Output the [x, y] coordinate of the center of the cell containing the given text.  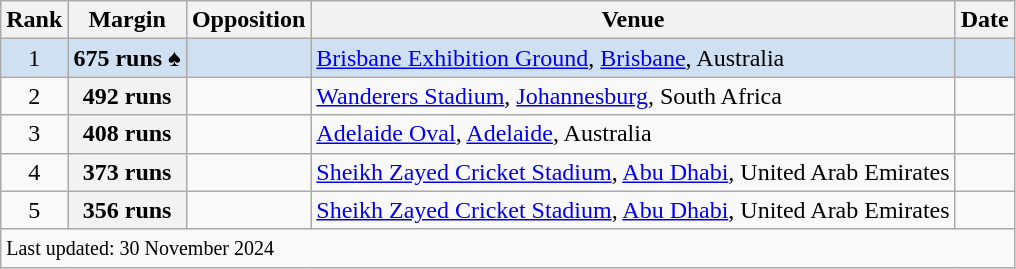
Last updated: 30 November 2024 [508, 248]
373 runs [127, 172]
5 [34, 210]
3 [34, 134]
492 runs [127, 96]
1 [34, 58]
Date [984, 20]
2 [34, 96]
Opposition [248, 20]
Wanderers Stadium, Johannesburg, South Africa [633, 96]
Adelaide Oval, Adelaide, Australia [633, 134]
675 runs ♠ [127, 58]
Margin [127, 20]
4 [34, 172]
Brisbane Exhibition Ground, Brisbane, Australia [633, 58]
408 runs [127, 134]
Rank [34, 20]
356 runs [127, 210]
Venue [633, 20]
